From the cell containing the given text, extract its center point as [x, y] coordinate. 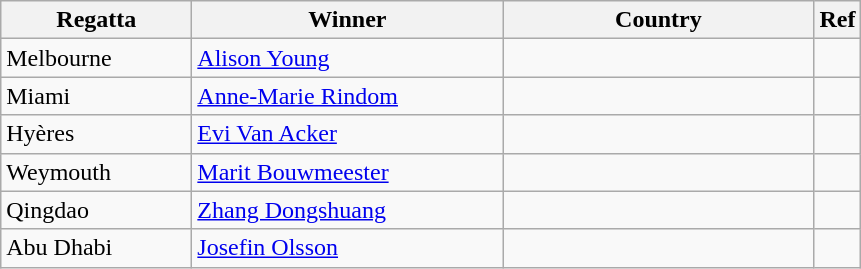
Evi Van Acker [348, 134]
Marit Bouwmeester [348, 172]
Alison Young [348, 58]
Abu Dhabi [96, 248]
Regatta [96, 20]
Melbourne [96, 58]
Qingdao [96, 210]
Zhang Dongshuang [348, 210]
Weymouth [96, 172]
Anne-Marie Rindom [348, 96]
Country [658, 20]
Ref [838, 20]
Josefin Olsson [348, 248]
Hyères [96, 134]
Winner [348, 20]
Miami [96, 96]
